Provide the (X, Y) coordinate of the cell's center where the given text is located.  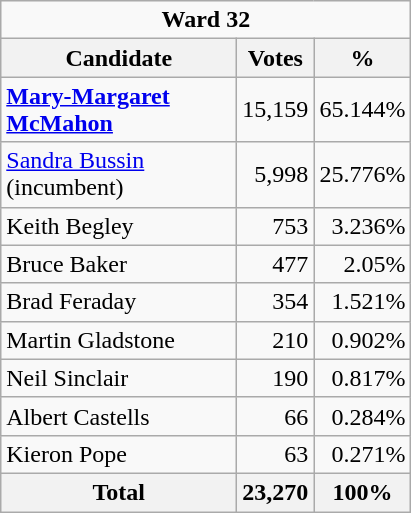
Neil Sinclair (119, 378)
2.05% (362, 264)
0.271% (362, 454)
65.144% (362, 110)
15,159 (276, 110)
190 (276, 378)
25.776% (362, 174)
477 (276, 264)
Brad Feraday (119, 302)
66 (276, 416)
Keith Begley (119, 226)
Albert Castells (119, 416)
Martin Gladstone (119, 340)
354 (276, 302)
23,270 (276, 492)
Ward 32 (206, 20)
100% (362, 492)
% (362, 58)
63 (276, 454)
Kieron Pope (119, 454)
Total (119, 492)
0.817% (362, 378)
Votes (276, 58)
210 (276, 340)
0.902% (362, 340)
0.284% (362, 416)
1.521% (362, 302)
Mary-Margaret McMahon (119, 110)
Bruce Baker (119, 264)
5,998 (276, 174)
Candidate (119, 58)
Sandra Bussin (incumbent) (119, 174)
3.236% (362, 226)
753 (276, 226)
